For the text-containing cell, return its midpoint in (x, y) coordinate format. 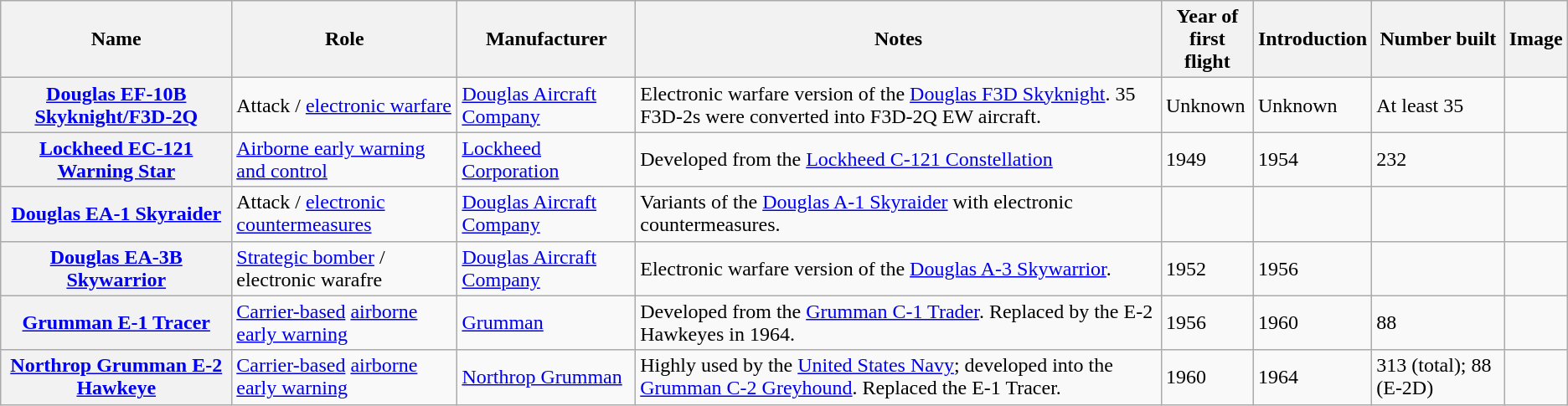
Grumman (546, 323)
Developed from the Grumman C-1 Trader. Replaced by the E-2 Hawkeyes in 1964. (899, 323)
Notes (899, 39)
Electronic warfare version of the Douglas F3D Skyknight. 35 F3D-2s were converted into F3D-2Q EW aircraft. (899, 105)
Variants of the Douglas A-1 Skyraider with electronic countermeasures. (899, 214)
Introduction (1312, 39)
Airborne early warning and control (345, 159)
Highly used by the United States Navy; developed into the Grumman C-2 Greyhound. Replaced the E-1 Tracer. (899, 377)
Name (116, 39)
Number built (1438, 39)
At least 35 (1438, 105)
232 (1438, 159)
Grumman E-1 Tracer (116, 323)
Northrop Grumman E-2 Hawkeye (116, 377)
Douglas EF-10B Skyknight/F3D-2Q (116, 105)
1954 (1312, 159)
Lockheed Corporation (546, 159)
Year offirst flight (1207, 39)
Lockheed EC-121 Warning Star (116, 159)
Image (1536, 39)
Northrop Grumman (546, 377)
Attack / electronic countermeasures (345, 214)
Attack / electronic warfare (345, 105)
Douglas EA-1 Skyraider (116, 214)
313 (total); 88 (E-2D) (1438, 377)
Developed from the Lockheed C-121 Constellation (899, 159)
Strategic bomber / electronic warafre (345, 268)
88 (1438, 323)
Electronic warfare version of the Douglas A-3 Skywarrior. (899, 268)
1949 (1207, 159)
1964 (1312, 377)
Manufacturer (546, 39)
1952 (1207, 268)
Role (345, 39)
Douglas EA-3B Skywarrior (116, 268)
